Scan for the cell matching the given text and deliver its [x, y] coordinate at center. 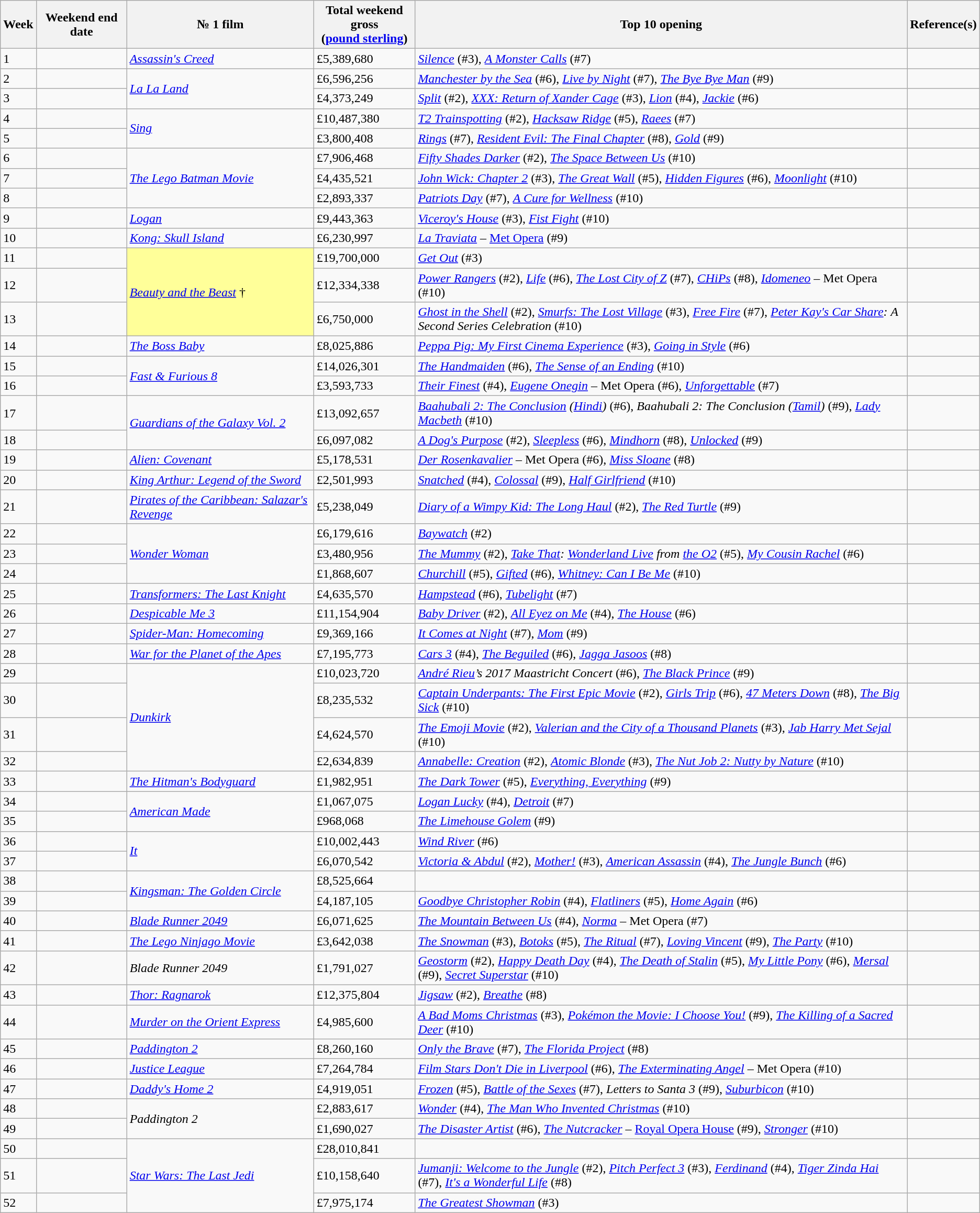
The Lego Batman Movie [220, 178]
30 [18, 701]
Only the Brave (#7), The Florida Project (#8) [661, 1049]
25 [18, 593]
9 [18, 218]
£6,097,082 [364, 440]
£10,487,380 [364, 118]
A Bad Moms Christmas (#3), Pokémon the Movie: I Choose You! (#9), The Killing of a Sacred Deer (#10) [661, 1021]
3 [18, 98]
Logan [220, 218]
Logan Lucky (#4), Detroit (#7) [661, 801]
Murder on the Orient Express [220, 1021]
£10,023,720 [364, 674]
£6,179,616 [364, 534]
Kong: Skull Island [220, 238]
Ghost in the Shell (#2), Smurfs: The Lost Village (#3), Free Fire (#7), Peter Kay's Car Share: A Second Series Celebration (#10) [661, 319]
American Made [220, 811]
The Disaster Artist (#6), The Nutcracker – Royal Opera House (#9), Stronger (#10) [661, 1129]
10 [18, 238]
Patriots Day (#7), A Cure for Wellness (#10) [661, 198]
La Traviata – Met Opera (#9) [661, 238]
Week [18, 25]
£3,593,733 [364, 386]
The Boss Baby [220, 346]
£1,791,027 [364, 968]
£7,195,773 [364, 653]
£7,906,468 [364, 158]
Wonder (#4), The Man Who Invented Christmas (#10) [661, 1109]
Snatched (#4), Colossal (#9), Half Girlfriend (#10) [661, 480]
7 [18, 178]
13 [18, 319]
£1,067,075 [364, 801]
Wonder Woman [220, 554]
The Hitman's Bodyguard [220, 781]
34 [18, 801]
22 [18, 534]
48 [18, 1109]
Geostorm (#2), Happy Death Day (#4), The Death of Stalin (#5), My Little Pony (#6), Mersal (#9), Secret Superstar (#10) [661, 968]
£19,700,000 [364, 258]
24 [18, 574]
19 [18, 460]
32 [18, 762]
Captain Underpants: The First Epic Movie (#2), Girls Trip (#6), 47 Meters Down (#8), The Big Sick (#10) [661, 701]
Assassin's Creed [220, 59]
Jumanji: Welcome to the Jungle (#2), Pitch Perfect 3 (#3), Ferdinand (#4), Tiger Zinda Hai (#7), It's a Wonderful Life (#8) [661, 1175]
£12,334,338 [364, 285]
14 [18, 346]
16 [18, 386]
20 [18, 480]
8 [18, 198]
23 [18, 554]
51 [18, 1175]
Goodbye Christopher Robin (#4), Flatliners (#5), Home Again (#6) [661, 901]
Beauty and the Beast † [220, 292]
Sing [220, 128]
Reference(s) [943, 25]
£7,975,174 [364, 1203]
Guardians of the Galaxy Vol. 2 [220, 423]
£4,635,570 [364, 593]
47 [18, 1089]
Kingsman: The Golden Circle [220, 891]
£9,369,166 [364, 633]
It [220, 851]
£968,068 [364, 821]
37 [18, 861]
£4,373,249 [364, 98]
£1,868,607 [364, 574]
War for the Planet of the Apes [220, 653]
Pirates of the Caribbean: Salazar's Revenge [220, 507]
£13,092,657 [364, 413]
Baby Driver (#2), All Eyez on Me (#4), The House (#6) [661, 613]
£5,178,531 [364, 460]
The Limehouse Golem (#9) [661, 821]
Baywatch (#2) [661, 534]
Rings (#7), Resident Evil: The Final Chapter (#8), Gold (#9) [661, 138]
£2,893,337 [364, 198]
33 [18, 781]
29 [18, 674]
Frozen (#5), Battle of the Sexes (#7), Letters to Santa 3 (#9), Suburbicon (#10) [661, 1089]
£8,025,886 [364, 346]
11 [18, 258]
£6,070,542 [364, 861]
Jigsaw (#2), Breathe (#8) [661, 995]
43 [18, 995]
£4,624,570 [364, 734]
A Dog's Purpose (#2), Sleepless (#6), Mindhorn (#8), Unlocked (#9) [661, 440]
The Mummy (#2), Take That: Wonderland Live from the O2 (#5), My Cousin Rachel (#6) [661, 554]
£3,800,408 [364, 138]
Split (#2), XXX: Return of Xander Cage (#3), Lion (#4), Jackie (#6) [661, 98]
41 [18, 941]
Annabelle: Creation (#2), Atomic Blonde (#3), The Nut Job 2: Nutty by Nature (#10) [661, 762]
£9,443,363 [364, 218]
Wind River (#6) [661, 841]
£2,501,993 [364, 480]
Silence (#3), A Monster Calls (#7) [661, 59]
£8,235,532 [364, 701]
Daddy's Home 2 [220, 1089]
The Snowman (#3), Botoks (#5), The Ritual (#7), Loving Vincent (#9), The Party (#10) [661, 941]
£10,002,443 [364, 841]
Der Rosenkavalier – Met Opera (#6), Miss Sloane (#8) [661, 460]
28 [18, 653]
£3,642,038 [364, 941]
£28,010,841 [364, 1149]
The Lego Ninjago Movie [220, 941]
1 [18, 59]
£1,690,027 [364, 1129]
5 [18, 138]
£3,480,956 [364, 554]
£14,026,301 [364, 366]
£4,435,521 [364, 178]
Manchester by the Sea (#6), Live by Night (#7), The Bye Bye Man (#9) [661, 79]
Victoria & Abdul (#2), Mother! (#3), American Assassin (#4), The Jungle Bunch (#6) [661, 861]
Power Rangers (#2), Life (#6), The Lost City of Z (#7), CHiPs (#8), Idomeneo – Met Opera (#10) [661, 285]
£8,260,160 [364, 1049]
Fast & Furious 8 [220, 376]
£8,525,664 [364, 881]
Their Finest (#4), Eugene Onegin – Met Opera (#6), Unforgettable (#7) [661, 386]
44 [18, 1021]
46 [18, 1069]
38 [18, 881]
£4,985,600 [364, 1021]
40 [18, 921]
27 [18, 633]
The Emoji Movie (#2), Valerian and the City of a Thousand Planets (#3), Jab Harry Met Sejal (#10) [661, 734]
The Greatest Showman (#3) [661, 1203]
£10,158,640 [364, 1175]
Total weekend gross(pound sterling) [364, 25]
£4,919,051 [364, 1089]
Transformers: The Last Knight [220, 593]
Diary of a Wimpy Kid: The Long Haul (#2), The Red Turtle (#9) [661, 507]
Peppa Pig: My First Cinema Experience (#3), Going in Style (#6) [661, 346]
18 [18, 440]
£2,883,617 [364, 1109]
T2 Trainspotting (#2), Hacksaw Ridge (#5), Raees (#7) [661, 118]
Top 10 opening [661, 25]
Star Wars: The Last Jedi [220, 1175]
52 [18, 1203]
£6,596,256 [364, 79]
Hampstead (#6), Tubelight (#7) [661, 593]
17 [18, 413]
№ 1 film [220, 25]
£1,982,951 [364, 781]
Viceroy's House (#3), Fist Fight (#10) [661, 218]
4 [18, 118]
Film Stars Don't Die in Liverpool (#6), The Exterminating Angel – Met Opera (#10) [661, 1069]
The Dark Tower (#5), Everything, Everything (#9) [661, 781]
£6,750,000 [364, 319]
The Handmaiden (#6), The Sense of an Ending (#10) [661, 366]
£12,375,804 [364, 995]
£4,187,105 [364, 901]
£6,071,625 [364, 921]
Despicable Me 3 [220, 613]
André Rieu’s 2017 Maastricht Concert (#6), The Black Prince (#9) [661, 674]
Spider-Man: Homecoming [220, 633]
Fifty Shades Darker (#2), The Space Between Us (#10) [661, 158]
31 [18, 734]
35 [18, 821]
45 [18, 1049]
Baahubali 2: The Conclusion (Hindi) (#6), Baahubali 2: The Conclusion (Tamil) (#9), Lady Macbeth (#10) [661, 413]
Weekend end date [82, 25]
39 [18, 901]
Cars 3 (#4), The Beguiled (#6), Jagga Jasoos (#8) [661, 653]
The Mountain Between Us (#4), Norma – Met Opera (#7) [661, 921]
21 [18, 507]
It Comes at Night (#7), Mom (#9) [661, 633]
26 [18, 613]
Justice League [220, 1069]
Dunkirk [220, 718]
6 [18, 158]
Alien: Covenant [220, 460]
£5,238,049 [364, 507]
£11,154,904 [364, 613]
£2,634,839 [364, 762]
£7,264,784 [364, 1069]
15 [18, 366]
36 [18, 841]
Churchill (#5), Gifted (#6), Whitney: Can I Be Me (#10) [661, 574]
King Arthur: Legend of the Sword [220, 480]
Thor: Ragnarok [220, 995]
50 [18, 1149]
2 [18, 79]
£6,230,997 [364, 238]
49 [18, 1129]
La La Land [220, 89]
Get Out (#3) [661, 258]
John Wick: Chapter 2 (#3), The Great Wall (#5), Hidden Figures (#6), Moonlight (#10) [661, 178]
12 [18, 285]
42 [18, 968]
£5,389,680 [364, 59]
